Identify which cell holds the provided text, then report its (x, y) central coordinate. 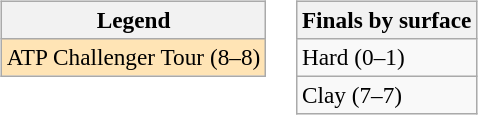
Hard (0–1) (387, 57)
Finals by surface (387, 20)
Clay (7–7) (387, 95)
Legend (133, 20)
ATP Challenger Tour (8–8) (133, 57)
